Capture the cell that displays the provided text and extract its (X, Y) central coordinate. 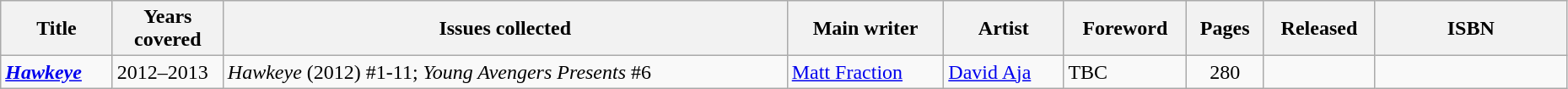
Hawkeye (2012) #1-11; Young Avengers Presents #6 (504, 72)
Artist (1004, 29)
Matt Fraction (865, 72)
2012–2013 (167, 72)
Hawkeye (57, 72)
ISBN (1471, 29)
Issues collected (504, 29)
280 (1225, 72)
Pages (1225, 29)
Released (1319, 29)
Years covered (167, 29)
Main writer (865, 29)
Title (57, 29)
Foreword (1125, 29)
David Aja (1004, 72)
TBC (1125, 72)
